Locate the cell with the specified text and output its [x, y] center coordinate. 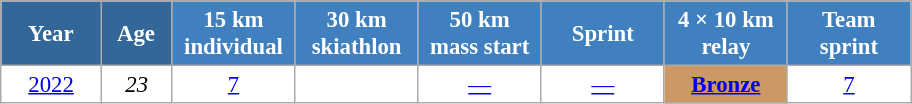
Age [136, 34]
4 × 10 km relay [726, 34]
2022 [52, 85]
50 km mass start [480, 34]
Sprint [602, 34]
Team sprint [848, 34]
Bronze [726, 85]
Year [52, 34]
23 [136, 85]
15 km individual [234, 34]
30 km skiathlon [356, 34]
